Return (X, Y) of the center of cell containing provided text 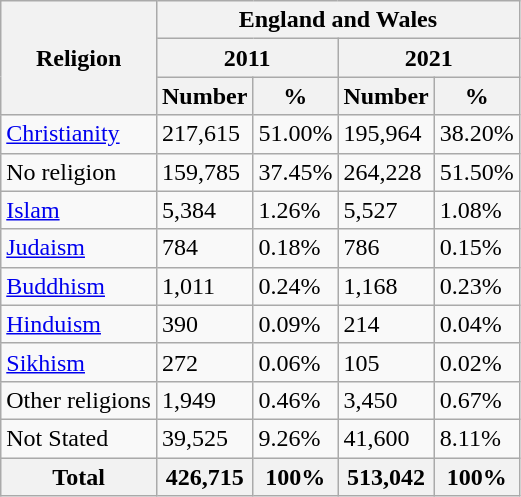
0.02% (476, 362)
England and Wales (338, 20)
217,615 (204, 134)
Not Stated (79, 438)
5,527 (386, 210)
272 (204, 362)
Hinduism (79, 324)
0.24% (296, 286)
0.06% (296, 362)
390 (204, 324)
1,949 (204, 400)
9.26% (296, 438)
Christianity (79, 134)
3,450 (386, 400)
159,785 (204, 172)
0.04% (476, 324)
105 (386, 362)
195,964 (386, 134)
No religion (79, 172)
1.08% (476, 210)
0.18% (296, 248)
426,715 (204, 477)
0.23% (476, 286)
264,228 (386, 172)
39,525 (204, 438)
37.45% (296, 172)
51.50% (476, 172)
214 (386, 324)
1,011 (204, 286)
38.20% (476, 134)
0.15% (476, 248)
Other religions (79, 400)
1.26% (296, 210)
Total (79, 477)
Islam (79, 210)
41,600 (386, 438)
5,384 (204, 210)
0.09% (296, 324)
1,168 (386, 286)
2021 (428, 58)
2011 (246, 58)
Sikhism (79, 362)
784 (204, 248)
0.67% (476, 400)
786 (386, 248)
0.46% (296, 400)
Religion (79, 58)
Buddhism (79, 286)
513,042 (386, 477)
51.00% (296, 134)
Judaism (79, 248)
8.11% (476, 438)
